From the cell containing the given text, extract its center point as [x, y] coordinate. 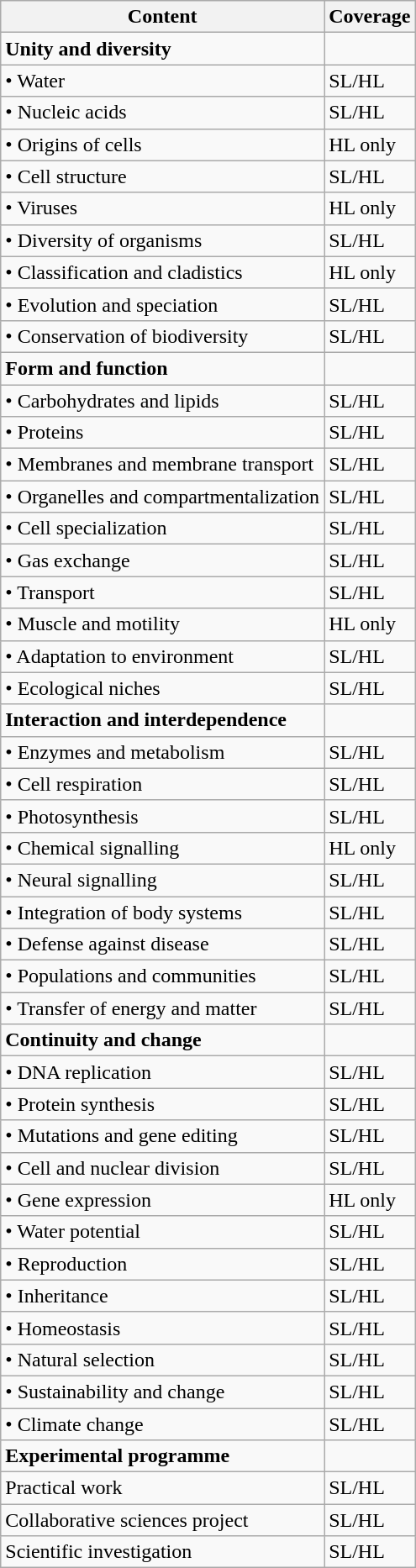
• Natural selection [163, 1360]
• Origins of cells [163, 145]
• Sustainability and change [163, 1392]
• Defense against disease [163, 944]
• Enzymes and metabolism [163, 752]
• Nucleic acids [163, 113]
• Ecological niches [163, 688]
• Photosynthesis [163, 816]
Scientific investigation [163, 1552]
• Gene expression [163, 1200]
• Cell respiration [163, 784]
Coverage [370, 17]
• Proteins [163, 433]
Continuity and change [163, 1040]
• Carbohydrates and lipids [163, 401]
• Chemical signalling [163, 848]
Unity and diversity [163, 49]
• Viruses [163, 208]
• Homeostasis [163, 1328]
• Conservation of biodiversity [163, 336]
• Transport [163, 592]
• Gas exchange [163, 560]
Form and function [163, 368]
• Classification and cladistics [163, 272]
• Populations and communities [163, 976]
• Neural signalling [163, 880]
• Diversity of organisms [163, 240]
• Membranes and membrane transport [163, 465]
Practical work [163, 1488]
• Transfer of energy and matter [163, 1008]
• Water potential [163, 1232]
• Reproduction [163, 1264]
Interaction and interdependence [163, 720]
• Muscle and motility [163, 624]
• Adaptation to environment [163, 656]
• DNA replication [163, 1072]
• Cell specialization [163, 529]
Collaborative sciences project [163, 1520]
• Climate change [163, 1424]
• Mutations and gene editing [163, 1136]
• Evolution and speciation [163, 304]
• Cell structure [163, 176]
• Inheritance [163, 1296]
• Organelles and compartmentalization [163, 497]
• Water [163, 81]
• Cell and nuclear division [163, 1168]
• Integration of body systems [163, 912]
Experimental programme [163, 1456]
• Protein synthesis [163, 1104]
Content [163, 17]
